Return [X, Y] of the center of cell containing provided text 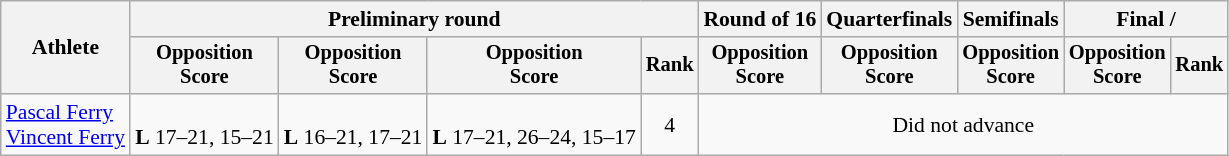
Pascal FerryVincent Ferry [66, 124]
L 17–21, 15–21 [204, 124]
Quarterfinals [889, 19]
4 [670, 124]
Did not advance [963, 124]
L 17–21, 26–24, 15–17 [534, 124]
Round of 16 [760, 19]
Athlete [66, 48]
Semifinals [1010, 19]
Final / [1146, 19]
Preliminary round [414, 19]
L 16–21, 17–21 [354, 124]
